Output the [X, Y] coordinate of the center of the cell containing the given text.  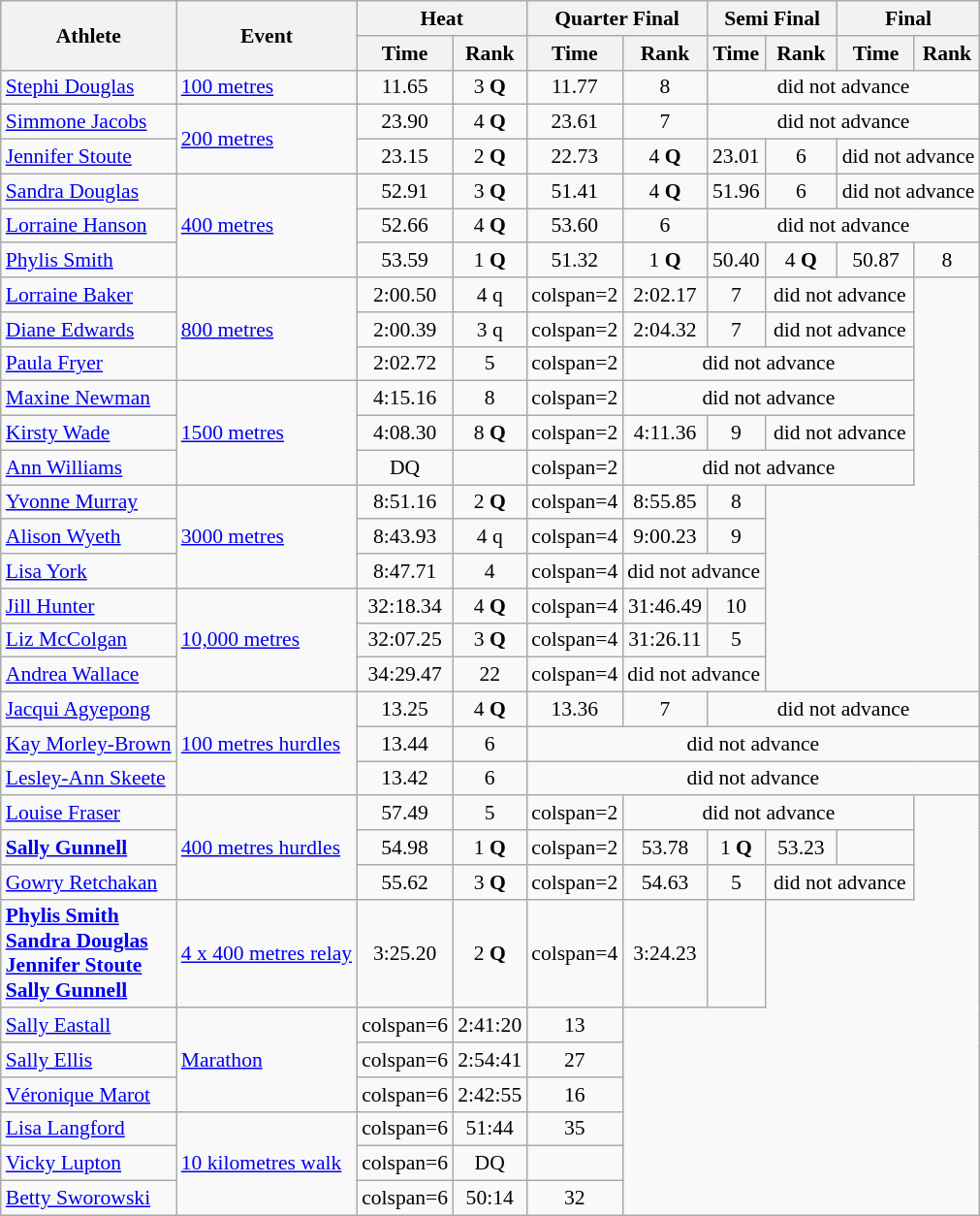
Lisa York [89, 571]
52.66 [405, 226]
2:41:20 [490, 1026]
32:07.25 [405, 640]
23.01 [737, 157]
Stephi Douglas [89, 87]
Athlete [89, 35]
8 Q [490, 433]
27 [574, 1060]
Jacqui Agyepong [89, 710]
53.60 [574, 226]
10 [737, 606]
53.59 [405, 261]
100 metres [267, 87]
8:55.85 [665, 502]
Sally Eastall [89, 1026]
3:25.20 [405, 953]
Marathon [267, 1061]
Kirsty Wade [89, 433]
400 metres [267, 225]
35 [574, 1129]
Yvonne Murray [89, 502]
Quarter Final [616, 18]
23.90 [405, 122]
2:54:41 [490, 1060]
100 metres hurdles [267, 745]
34:29.47 [405, 675]
Véronique Marot [89, 1095]
2:04.32 [665, 330]
51:44 [490, 1129]
4:15.16 [405, 399]
400 metres hurdles [267, 848]
50.40 [737, 261]
31:46.49 [665, 606]
Diane Edwards [89, 330]
4:11.36 [665, 433]
Lesley-Ann Skeete [89, 779]
Heat [442, 18]
Phylis Smith [89, 261]
Paula Fryer [89, 364]
Semi Final [773, 18]
31:26.11 [665, 640]
Kay Morley-Brown [89, 744]
11.65 [405, 87]
Lisa Langford [89, 1129]
53.23 [801, 848]
9:00.23 [665, 537]
10,000 metres [267, 640]
Andrea Wallace [89, 675]
8:43.93 [405, 537]
13.42 [405, 779]
Jill Hunter [89, 606]
53.78 [665, 848]
57.49 [405, 814]
Vicky Lupton [89, 1164]
2:02.17 [665, 295]
2:02.72 [405, 364]
22 [490, 675]
3 q [490, 330]
1500 metres [267, 432]
32 [574, 1199]
3000 metres [267, 537]
4 x 400 metres relay [267, 953]
4:08.30 [405, 433]
Final [909, 18]
55.62 [405, 882]
Jennifer Stoute [89, 157]
16 [574, 1095]
Louise Fraser [89, 814]
Sally Ellis [89, 1060]
Alison Wyeth [89, 537]
800 metres [267, 330]
32:18.34 [405, 606]
2:00.39 [405, 330]
23.15 [405, 157]
Phylis SmithSandra DouglasJennifer StouteSally Gunnell [89, 953]
54.63 [665, 882]
23.61 [574, 122]
54.98 [405, 848]
51.96 [737, 191]
52.91 [405, 191]
22.73 [574, 157]
13.25 [405, 710]
200 metres [267, 140]
Maxine Newman [89, 399]
Liz McColgan [89, 640]
2:00.50 [405, 295]
11.77 [574, 87]
51.41 [574, 191]
Event [267, 35]
Sally Gunnell [89, 848]
Gowry Retchakan [89, 882]
Ann Williams [89, 467]
51.32 [574, 261]
2:42:55 [490, 1095]
8:51.16 [405, 502]
Simmone Jacobs [89, 122]
Lorraine Hanson [89, 226]
13 [574, 1026]
3:24.23 [665, 953]
Betty Sworowski [89, 1199]
50:14 [490, 1199]
50.87 [876, 261]
8:47.71 [405, 571]
Lorraine Baker [89, 295]
13.36 [574, 710]
4 [490, 571]
Sandra Douglas [89, 191]
13.44 [405, 744]
10 kilometres walk [267, 1164]
